Determine the (x, y) coordinate at the center of the cell enclosing the given text.  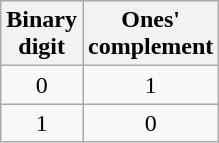
Ones' complement (150, 34)
Binarydigit (42, 34)
